Pinpoint the cell where the given text exists, returning its (X, Y) midpoint coordinate. 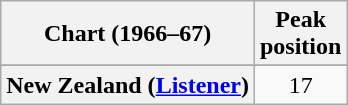
Chart (1966–67) (128, 34)
17 (300, 85)
Peakposition (300, 34)
New Zealand (Listener) (128, 85)
